Search for the cell housing the specified text and yield its (x, y) center coordinate. 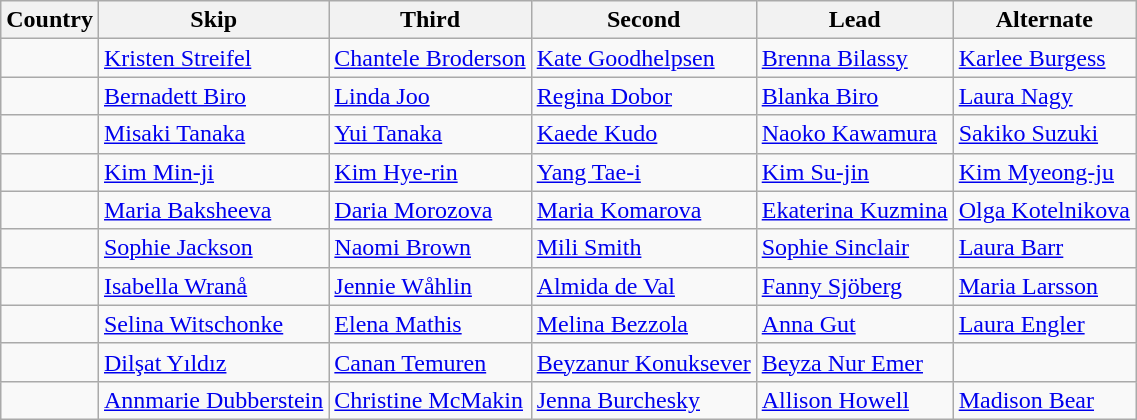
Laura Barr (1044, 248)
Olga Kotelnikova (1044, 210)
Kate Goodhelpsen (644, 58)
Linda Joo (430, 96)
Kim Hye-rin (430, 172)
Allison Howell (854, 400)
Melina Bezzola (644, 324)
Sophie Jackson (213, 248)
Mili Smith (644, 248)
Lead (854, 20)
Sophie Sinclair (854, 248)
Beyza Nur Emer (854, 362)
Daria Morozova (430, 210)
Canan Temuren (430, 362)
Third (430, 20)
Fanny Sjöberg (854, 286)
Kristen Streifel (213, 58)
Naoko Kawamura (854, 134)
Kim Myeong-ju (1044, 172)
Jenna Burchesky (644, 400)
Maria Baksheeva (213, 210)
Laura Engler (1044, 324)
Almida de Val (644, 286)
Misaki Tanaka (213, 134)
Ekaterina Kuzmina (854, 210)
Isabella Wranå (213, 286)
Annmarie Dubberstein (213, 400)
Kim Min-ji (213, 172)
Alternate (1044, 20)
Sakiko Suzuki (1044, 134)
Yui Tanaka (430, 134)
Elena Mathis (430, 324)
Regina Dobor (644, 96)
Maria Komarova (644, 210)
Jennie Wåhlin (430, 286)
Kim Su-jin (854, 172)
Maria Larsson (1044, 286)
Naomi Brown (430, 248)
Beyzanur Konuksever (644, 362)
Anna Gut (854, 324)
Madison Bear (1044, 400)
Country (50, 20)
Brenna Bilassy (854, 58)
Laura Nagy (1044, 96)
Karlee Burgess (1044, 58)
Chantele Broderson (430, 58)
Dilşat Yıldız (213, 362)
Second (644, 20)
Kaede Kudo (644, 134)
Yang Tae-i (644, 172)
Skip (213, 20)
Selina Witschonke (213, 324)
Bernadett Biro (213, 96)
Christine McMakin (430, 400)
Blanka Biro (854, 96)
